Find where the given text appears and provide that cell's center as (x, y) coordinate. 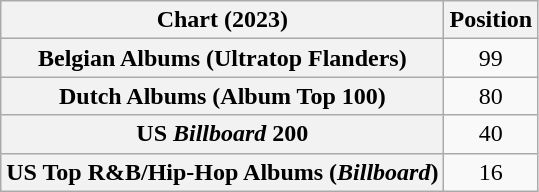
US Top R&B/Hip-Hop Albums (Billboard) (222, 172)
Chart (2023) (222, 20)
Dutch Albums (Album Top 100) (222, 96)
Position (491, 20)
16 (491, 172)
US Billboard 200 (222, 134)
80 (491, 96)
99 (491, 58)
Belgian Albums (Ultratop Flanders) (222, 58)
40 (491, 134)
